Locate the cell with the specified text and output its (X, Y) center coordinate. 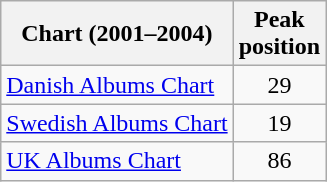
29 (279, 85)
86 (279, 161)
UK Albums Chart (117, 161)
Peakposition (279, 34)
19 (279, 123)
Chart (2001–2004) (117, 34)
Swedish Albums Chart (117, 123)
Danish Albums Chart (117, 85)
